Capture the cell that displays the provided text and extract its (X, Y) central coordinate. 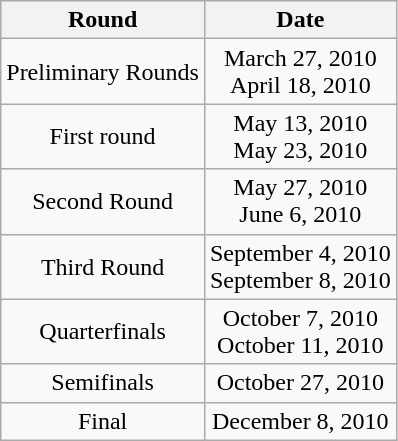
Semifinals (103, 383)
Third Round (103, 266)
March 27, 2010April 18, 2010 (300, 72)
September 4, 2010September 8, 2010 (300, 266)
First round (103, 136)
May 27, 2010June 6, 2010 (300, 202)
Round (103, 20)
Second Round (103, 202)
October 7, 2010October 11, 2010 (300, 332)
October 27, 2010 (300, 383)
Preliminary Rounds (103, 72)
December 8, 2010 (300, 421)
Date (300, 20)
May 13, 2010May 23, 2010 (300, 136)
Quarterfinals (103, 332)
Final (103, 421)
